Detect which cell encompasses the target text, then output its [x, y] center coordinate. 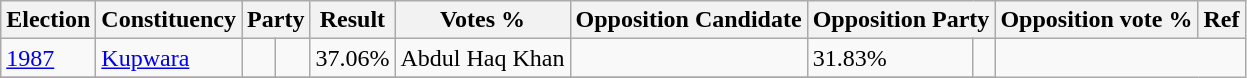
Election [48, 20]
1987 [48, 58]
Result [352, 20]
Opposition vote % [1096, 20]
31.83% [890, 58]
Opposition Party [901, 20]
Ref [1222, 20]
37.06% [352, 58]
Constituency [169, 20]
Abdul Haq Khan [482, 58]
Kupwara [169, 58]
Votes % [482, 20]
Opposition Candidate [688, 20]
Party [276, 20]
